Search for the cell housing the specified text and yield its [x, y] center coordinate. 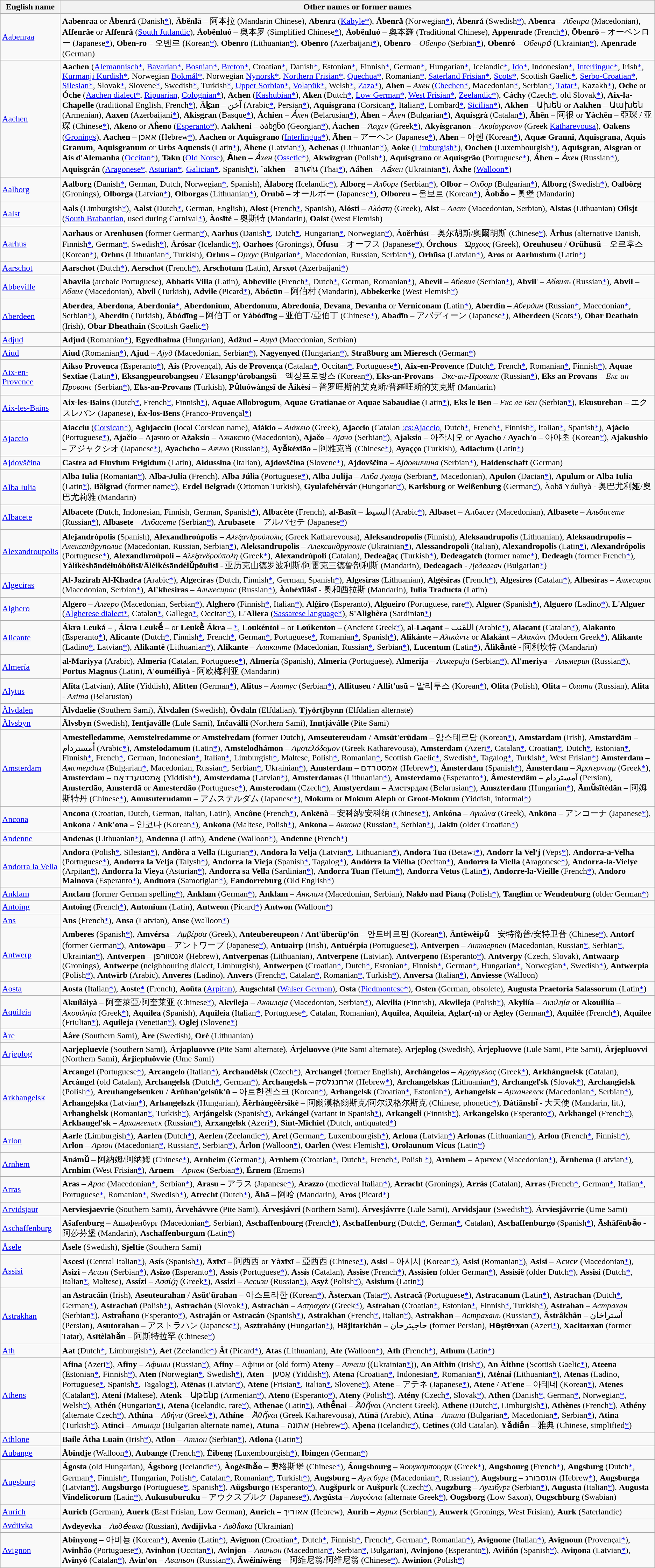
Algeciras [30, 585]
Ans [30, 920]
Augsburg [30, 1482]
Avdiivka [30, 1526]
Alghero [30, 608]
Astrakhan [30, 1316]
Assisi [30, 1271]
Åsele [30, 1247]
Aberdeen [30, 316]
Älvdalen [30, 710]
Almería [30, 667]
Älvsbyn (Swedish), Ientjaválle (Lule Sami), Inčaválli (Northern Sami), Inntjáválle (Pite Sami) [358, 723]
Alexandroupolis [30, 551]
Andorra la Vella [30, 866]
Abbeville [30, 287]
Aosta [30, 989]
Aiud (Romanian*), Ajud – Ајуд (Macedonian, Serbian*), Nagyenyed (Hungarian*), Straßburg am Mieresch (German*) [358, 353]
Aiud [30, 353]
Ancona [30, 819]
Castra ad Fluvium Frigidum (Latin), Aidussina (Italian), Ajdovščina (Slovene*), Ajdovščina – Ајдовшчина (Serbian*), Haidenschaft (German) [358, 463]
Alba Iulia [30, 487]
Aubange [30, 1453]
Arjeplog [30, 1054]
Älvdaelie (Southern Sami), Älvdalen (Swedish), Övdaln (Elfdalian), Tjyörtjbynn (Elfdalian alternate) [358, 710]
Arkhangelsk [30, 1097]
Ans (French*), Ansa (Latvian), Anse (Walloon*) [358, 920]
Alicante [30, 637]
Aarschot [30, 268]
Ajdovščina [30, 463]
Ååre (Southern Sami), Åre (Swedish), Orė (Lithuanian) [358, 1036]
Åsele (Swedish), Sjeltie (Southern Sami) [358, 1247]
Antoing [30, 907]
Arnhem [30, 1164]
Arvidsjaur [30, 1209]
Aurich [30, 1512]
Aarhus [30, 244]
Avdeyevka – Авде́евка (Russian), Avdijivka - Авді́ївка (Ukrainian) [358, 1526]
Arlon [30, 1141]
Ajaccio [30, 438]
Anklam [30, 894]
Åbindje (Walloon*), Aubange (French*), Éibeng (Luxembourgish*), Ibingen (German*) [358, 1453]
Athens [30, 1395]
Other names or former names [358, 7]
Antwerp [30, 954]
Baile Átha Luain (Irish*), Atlon – Атлон (Serbian*), Atlona (Latin*) [358, 1440]
Avignon [30, 1550]
Aquileia [30, 1012]
Åre [30, 1036]
Aalborg [30, 189]
Aachen [30, 118]
Albacete [30, 517]
Arras [30, 1190]
Andenne [30, 839]
Aalst [30, 214]
Aix-les-Bains [30, 408]
Adjud [30, 340]
Amsterdam [30, 768]
Andenas (Lithuanian*), Andenna (Latin), Andene (Walloon*), Andenne (French*) [358, 839]
Adjud (Romanian*), Egyedhalma (Hungarian), Adžud – Аџуд (Macedonian, Serbian) [358, 340]
Antoing (French*), Antonium (Latin), Antweon (Picard*) Antwon (Walloon*) [358, 907]
Ath [30, 1351]
Aat (Dutch*, Limburgish*), Aet (Zeelandic*) Ât (Picard*), Atas (Lithuanian), Ate (Walloon*), Ath (French*), Athum (Latin*) [358, 1351]
Aschaffenburg [30, 1228]
Alytus [30, 691]
English name [30, 7]
Älvsbyn [30, 723]
Athlone [30, 1440]
Aix-en-Provence [30, 377]
Aarschot (Dutch*), Aerschot (French*), Arschotum (Latin), Arsxot (Azerbaijani*) [358, 268]
Aabenraa [30, 37]
